Provide the (X, Y) coordinate of the cell's center where the given text is located.  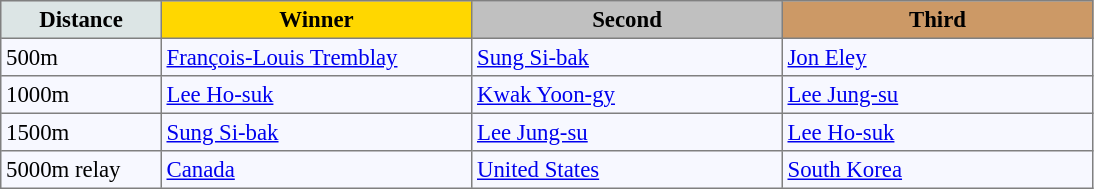
1500m (81, 132)
United States (627, 170)
Second (627, 20)
South Korea (937, 170)
Third (937, 20)
Canada (316, 170)
1000m (81, 95)
Distance (81, 20)
Kwak Yoon-gy (627, 95)
François-Louis Tremblay (316, 57)
Winner (316, 20)
5000m relay (81, 170)
Jon Eley (937, 57)
500m (81, 57)
